From the cell containing the given text, extract its center point as (X, Y) coordinate. 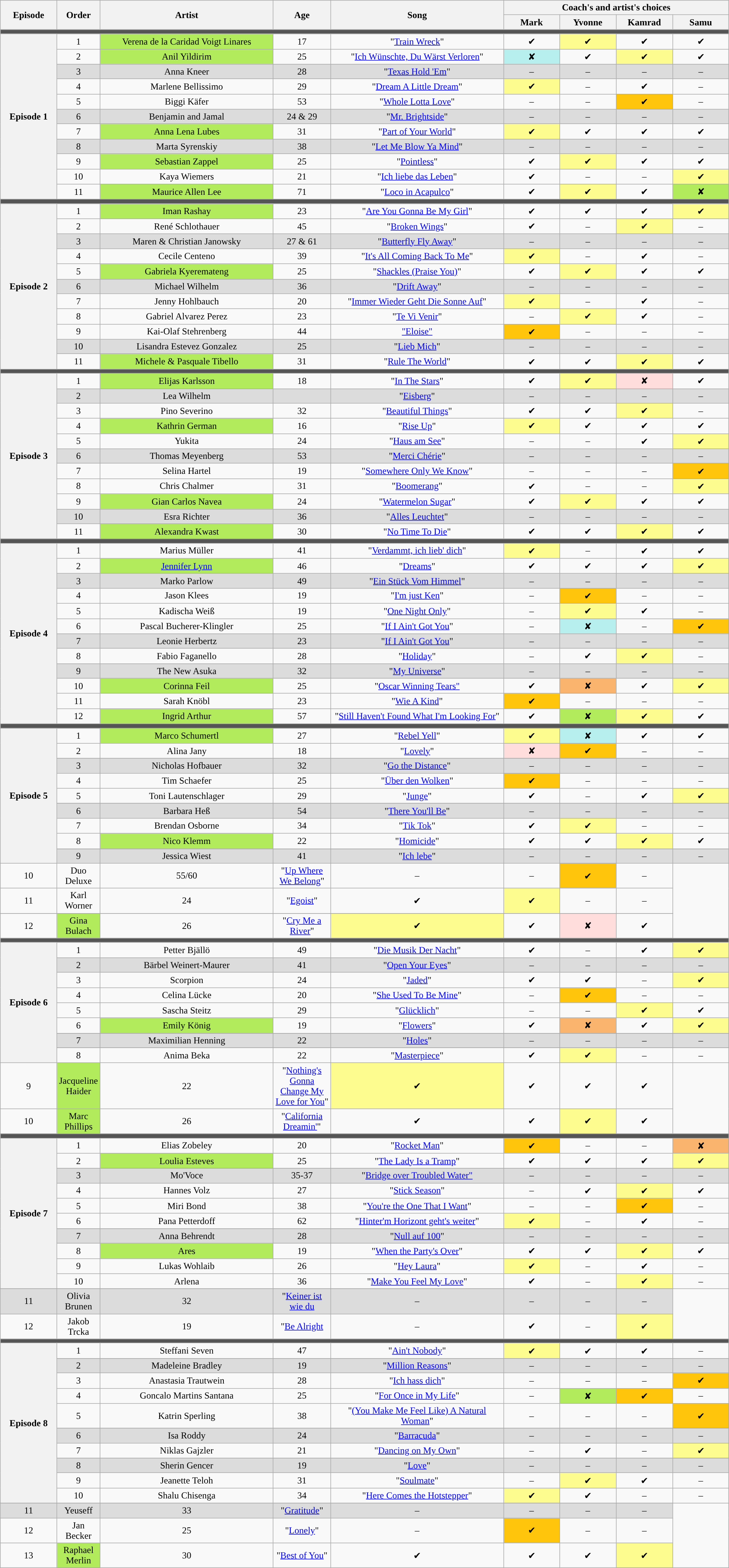
Artist (186, 15)
Nico Klemm (186, 841)
"Soulmate" (417, 1480)
Gabriel Alvarez Perez (186, 317)
Sherin Gencer (186, 1465)
"She Used To Be Mine" (417, 995)
"Te Vi Venir" (417, 317)
"Eloise" (417, 332)
Leonie Herbertz (186, 641)
Yvonne (588, 22)
"Let Me Blow Ya Mind" (417, 146)
"Über den Wolken" (417, 781)
"Lieb Mich" (417, 347)
Jan Becker (78, 1530)
"Best of You" (302, 1556)
Sarah Knöbl (186, 701)
Lisandra Estevez Gonzalez (186, 347)
Marco Schumertl (186, 736)
"Love" (417, 1465)
Esra Richter (186, 516)
"Lovely" (417, 751)
"No Time To Die" (417, 532)
"Bridge over Troubled Water" (417, 1176)
"It's All Coming Back To Me" (417, 256)
"Homicide" (417, 841)
"Cry Me a River" (302, 925)
Jessica Wiest (186, 856)
"Drift Away" (417, 286)
"Oscar Winning Tears" (417, 686)
Jason Klees (186, 596)
Kaya Wiemers (186, 177)
57 (302, 716)
Petter Bjällö (186, 950)
"I'm just Ken" (417, 596)
"Broken Wings" (417, 226)
39 (302, 256)
Hannes Volz (186, 1191)
Coach's and artist's choices (616, 8)
Jennifer Lynn (186, 566)
Niklas Gajzler (186, 1451)
"Here Comes the Hotstepper" (417, 1496)
Episode 1 (28, 117)
Kadischa Weiß (186, 611)
54 (302, 811)
"Masterpiece" (417, 1055)
"Die Musik Der Nacht" (417, 950)
Isa Roddy (186, 1436)
Madeleine Bradley (186, 1365)
Steffani Seven (186, 1351)
"Junge" (417, 796)
47 (302, 1351)
Marko Parlow (186, 581)
Gina Bulach (78, 925)
"Ein Stück Vom Himmel" (417, 581)
Order (78, 15)
"Ich hass dich" (417, 1380)
Episode 8 (28, 1423)
Tim Schaefer (186, 781)
Alexandra Kwast (186, 532)
"Rise Up" (417, 426)
"Dancing on My Own" (417, 1451)
"Somewhere Only We Know" (417, 471)
Loulia Esteves (186, 1161)
Scorpion (186, 980)
"Make You Feel My Love" (417, 1281)
"Rocket Man" (417, 1146)
16 (302, 426)
Kai-Olaf Stehrenberg (186, 332)
Song (417, 15)
Iman Rashay (186, 211)
Emily König (186, 1026)
Verena de la Caridad Voigt Linares (186, 42)
"In The Stars" (417, 381)
Elijas Karlsson (186, 381)
"California Dreamin'" (302, 1121)
Miri Bond (186, 1206)
"Texas Hold 'Em" (417, 71)
"Million Reasons" (417, 1365)
Kamrad (644, 22)
"Gratitude" (302, 1510)
Duo Deluxe (78, 875)
"My Universe" (417, 671)
33 (186, 1510)
Michael Wilhelm (186, 286)
"Still Haven't Found What I'm Looking For" (417, 716)
"Nothing's Gonna Change My Love for You" (302, 1086)
"Barracuda" (417, 1436)
"Tik Tok" (417, 826)
"Ich lebe" (417, 856)
Episode 2 (28, 287)
Biggi Käfer (186, 102)
"Glücklich" (417, 1010)
"Be Alright (302, 1327)
Ingrid Arthur (186, 716)
44 (302, 332)
Anna Lena Lubes (186, 131)
"When the Party's Over" (417, 1251)
"Hinter'm Horizont geht's weiter" (417, 1221)
Sascha Steitz (186, 1010)
"Jaded" (417, 980)
"Merci Chérie" (417, 456)
"Rebel Yell" (417, 736)
"Rule The World" (417, 362)
Episode 5 (28, 796)
"Immer Wieder Geht Die Sonne Auf" (417, 301)
45 (302, 226)
Arlena (186, 1281)
Episode 4 (28, 633)
Gian Carlos Navea (186, 502)
Jacqueline Haider (78, 1086)
17 (302, 42)
"Up Where We Belong" (302, 875)
"You're the One That I Want" (417, 1206)
"(You Make Me Feel Like) A Natural Woman" (417, 1416)
"Mr. Brightside" (417, 116)
"Dream A Little Dream" (417, 86)
Marius Müller (186, 551)
Nicholas Hofbauer (186, 766)
"Egoist" (302, 901)
"Alles Leuchtet" (417, 516)
Lukas Wohlaib (186, 1266)
Benjamin and Jamal (186, 116)
"Wie A Kind" (417, 701)
"Train Wreck" (417, 42)
"Ich Wünschte, Du Wärst Verloren" (417, 57)
Lea Wilhelm (186, 396)
Olivia Brunen (78, 1301)
"Beautiful Things" (417, 411)
"Whole Lotta Love" (417, 102)
Anil Yildirim (186, 57)
Bärbel Weinert-Maurer (186, 965)
Pascal Bucherer-Klingler (186, 626)
"Holes" (417, 1040)
46 (302, 566)
René Schlothauer (186, 226)
"Part of Your World" (417, 131)
The New Asuka (186, 671)
Marlene Bellissimo (186, 86)
Brendan Osborne (186, 826)
"Go the Distance" (417, 766)
Raphael Merlin (78, 1556)
"Pointless" (417, 161)
Yukita (186, 441)
Cecile Centeno (186, 256)
Kathrin German (186, 426)
Episode 6 (28, 1003)
Gabriela Kyeremateng (186, 271)
"Watermelon Sugar" (417, 502)
"Butterfly Fly Away" (417, 241)
Episode 3 (28, 456)
"Shackles (Praise You)" (417, 271)
Elias Zobeley (186, 1146)
"Flowers" (417, 1026)
Karl Worner (78, 901)
Jenny Hohlbauch (186, 301)
62 (302, 1221)
"Lonely" (302, 1530)
Corinna Feil (186, 686)
Age (302, 15)
27 & 61 (302, 241)
Barbara Heß (186, 811)
Katrin Sperling (186, 1416)
Mo'Voce (186, 1176)
Maren & Christian Janowsky (186, 241)
Samu (701, 22)
13 (28, 1556)
Ares (186, 1251)
24 & 29 (302, 116)
Celina Lücke (186, 995)
"For Once in My Life" (417, 1396)
Maurice Allen Lee (186, 192)
Anna Kneer (186, 71)
Maximilian Henning (186, 1040)
Pino Severino (186, 411)
"The Lady Is a Tramp" (417, 1161)
55/60 (186, 875)
"Boomerang" (417, 486)
"Ain't Nobody" (417, 1351)
"There You'll Be" (417, 811)
Yeuseff (78, 1510)
"Are You Gonna Be My Girl" (417, 211)
71 (302, 192)
Alina Jany (186, 751)
"Verdammt, ich lieb' dich" (417, 551)
Anima Beka (186, 1055)
"Dreams" (417, 566)
Fabio Faganello (186, 656)
Toni Lautenschlager (186, 796)
"Open Your Eyes" (417, 965)
"Loco in Acapulco" (417, 192)
Selina Hartel (186, 471)
Pana Petterdoff (186, 1221)
Jakob Trcka (78, 1327)
"Eisberg" (417, 396)
"Keiner ist wie du (302, 1301)
"Haus am See" (417, 441)
Michele & Pasquale Tibello (186, 362)
"One Night Only" (417, 611)
Anastasia Trautwein (186, 1380)
Shalu Chisenga (186, 1496)
"Ich liebe das Leben" (417, 177)
Sebastian Zappel (186, 161)
Episode 7 (28, 1214)
Mark (532, 22)
Anna Behrendt (186, 1236)
"Hey Laura" (417, 1266)
Marta Syrenskiy (186, 146)
Chris Chalmer (186, 486)
"Null auf 100" (417, 1236)
35-37 (302, 1176)
Jeanette Teloh (186, 1480)
"Holiday" (417, 656)
"Stick Season" (417, 1191)
Marc Phillips (78, 1121)
Episode (28, 15)
Goncalo Martins Santana (186, 1396)
Thomas Meyenberg (186, 456)
